Provide the [x, y] coordinate of the cell's center where the given text is located.  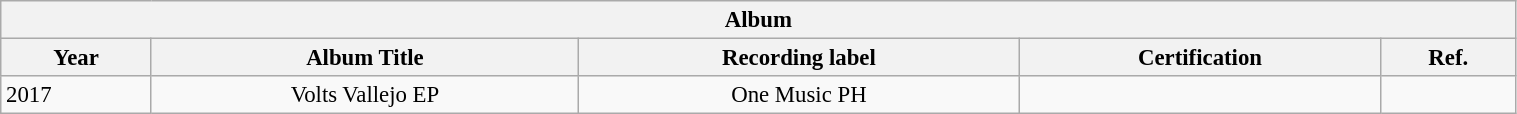
Recording label [798, 58]
Album Title [364, 58]
Ref. [1448, 58]
Year [76, 58]
One Music PH [798, 95]
Album [758, 20]
Certification [1200, 58]
2017 [76, 95]
Volts Vallejo EP [364, 95]
